Provide the [x, y] coordinate of the cell's center where the given text is located.  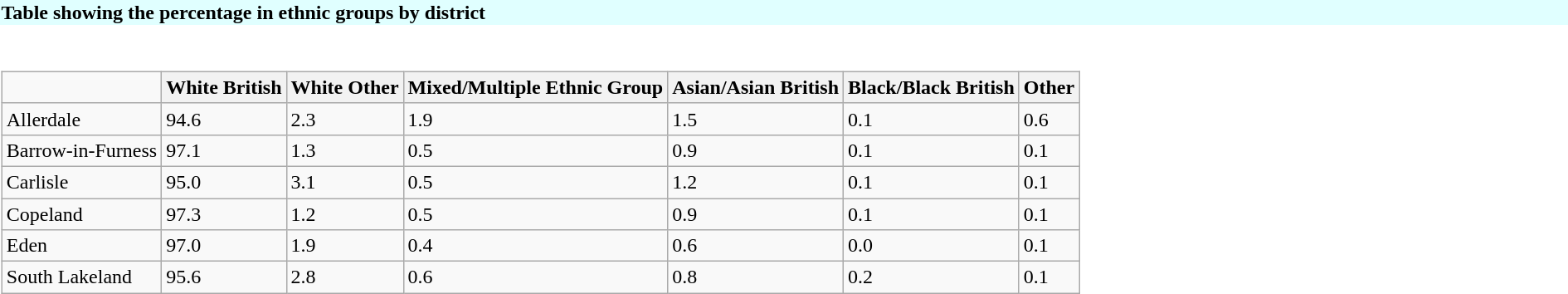
0.2 [932, 277]
Other [1049, 87]
Table showing the percentage in ethnic groups by district [784, 12]
Carlisle [81, 182]
Asian/Asian British [756, 87]
Mixed/Multiple Ethnic Group [536, 87]
0.0 [932, 246]
1.3 [345, 150]
Black/Black British [932, 87]
95.0 [224, 182]
97.0 [224, 246]
Barrow-in-Furness [81, 150]
Allerdale [81, 119]
South Lakeland [81, 277]
Copeland [81, 213]
95.6 [224, 277]
2.3 [345, 119]
0.8 [756, 277]
94.6 [224, 119]
Eden [81, 246]
1.5 [756, 119]
2.8 [345, 277]
97.1 [224, 150]
3.1 [345, 182]
White Other [345, 87]
0.4 [536, 246]
97.3 [224, 213]
White British [224, 87]
